Provide the (x, y) coordinate of the cell's center where the given text is located.  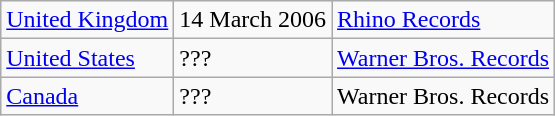
14 March 2006 (253, 20)
United States (88, 58)
Rhino Records (444, 20)
United Kingdom (88, 20)
Canada (88, 96)
